Capture the cell that displays the provided text and extract its (x, y) central coordinate. 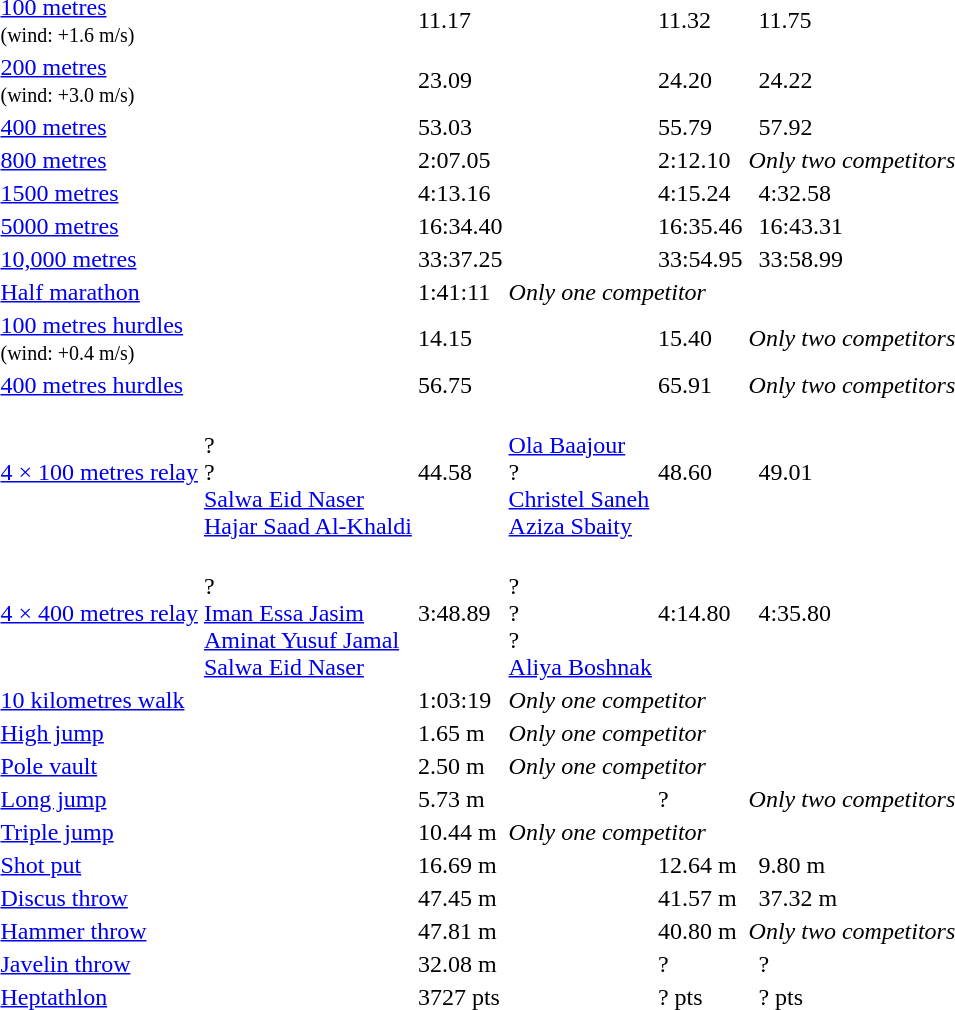
Ola Baajour?Christel SanehAziza Sbaity (580, 472)
???Aliya Boshnak (580, 613)
56.75 (460, 385)
3:48.89 (460, 613)
?Iman Essa JasimAminat Yusuf JamalSalwa Eid Naser (308, 613)
41.57 m (700, 898)
2.50 m (460, 766)
23.09 (460, 80)
47.81 m (460, 931)
40.80 m (700, 931)
10.44 m (460, 832)
4:14.80 (700, 613)
24.20 (700, 80)
44.58 (460, 472)
16.69 m (460, 865)
2:12.10 (700, 160)
14.15 (460, 338)
16:34.40 (460, 226)
15.40 (700, 338)
1:03:19 (460, 700)
33:37.25 (460, 259)
??Salwa Eid NaserHajar Saad Al-Khaldi (308, 472)
65.91 (700, 385)
47.45 m (460, 898)
2:07.05 (460, 160)
55.79 (700, 127)
48.60 (700, 472)
5.73 m (460, 799)
16:35.46 (700, 226)
4:15.24 (700, 193)
33:54.95 (700, 259)
1.65 m (460, 733)
32.08 m (460, 964)
12.64 m (700, 865)
4:13.16 (460, 193)
1:41:11 (460, 292)
53.03 (460, 127)
